Detect which cell encompasses the target text, then output its (X, Y) center coordinate. 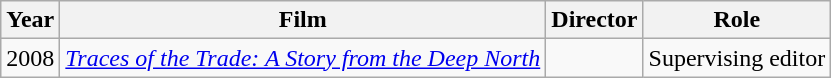
Role (737, 20)
Supervising editor (737, 58)
Traces of the Trade: A Story from the Deep North (303, 58)
2008 (30, 58)
Film (303, 20)
Year (30, 20)
Director (594, 20)
